From the cell containing the given text, extract its center point as [x, y] coordinate. 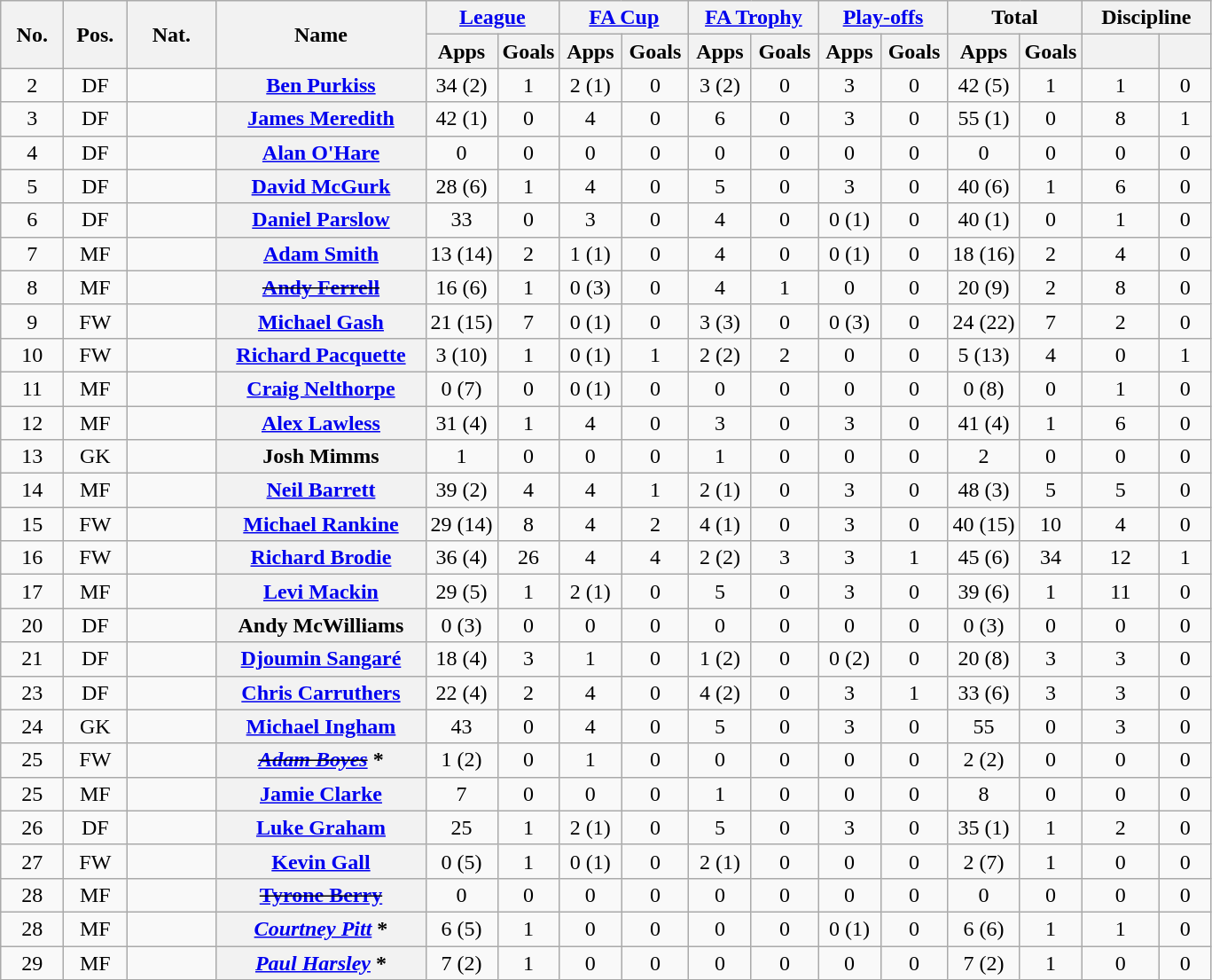
6 (6) [984, 929]
14 [32, 490]
Adam Smith [321, 254]
Djoumin Sangaré [321, 659]
48 (3) [984, 490]
1 (1) [590, 254]
42 (5) [984, 85]
13 [32, 457]
40 (15) [984, 524]
20 (9) [984, 287]
35 (1) [984, 827]
Andy Ferrell [321, 287]
55 [984, 726]
James Meredith [321, 119]
Paul Harsley * [321, 962]
0 (7) [461, 388]
Daniel Parslow [321, 220]
Play-offs [883, 18]
Tyrone Berry [321, 895]
Adam Boyes * [321, 760]
18 (4) [461, 659]
Levi Mackin [321, 592]
4 (1) [720, 524]
Kevin Gall [321, 861]
20 [32, 625]
36 (4) [461, 558]
13 (14) [461, 254]
42 (1) [461, 119]
Michael Ingham [321, 726]
40 (1) [984, 220]
No. [32, 35]
22 (4) [461, 693]
Jamie Clarke [321, 794]
Courtney Pitt * [321, 929]
16 [32, 558]
Michael Rankine [321, 524]
29 (14) [461, 524]
55 (1) [984, 119]
39 (6) [984, 592]
40 (6) [984, 186]
2 (7) [984, 861]
5 (13) [984, 355]
24 [32, 726]
Richard Brodie [321, 558]
Name [321, 35]
League [493, 18]
Alan O'Hare [321, 153]
41 (4) [984, 423]
Pos. [96, 35]
Total [1014, 18]
23 [32, 693]
Nat. [172, 35]
43 [461, 726]
FA Trophy [754, 18]
33 [461, 220]
David McGurk [321, 186]
29 [32, 962]
29 (5) [461, 592]
3 (10) [461, 355]
16 (6) [461, 287]
Ben Purkiss [321, 85]
Craig Nelthorpe [321, 388]
Neil Barrett [321, 490]
Andy McWilliams [321, 625]
Alex Lawless [321, 423]
21 (15) [461, 321]
3 (2) [720, 85]
45 (6) [984, 558]
9 [32, 321]
27 [32, 861]
31 (4) [461, 423]
34 [1051, 558]
34 (2) [461, 85]
4 (2) [720, 693]
3 (3) [720, 321]
0 (2) [849, 659]
6 (5) [461, 929]
21 [32, 659]
33 (6) [984, 693]
39 (2) [461, 490]
Josh Mimms [321, 457]
0 (8) [984, 388]
0 (5) [461, 861]
18 (16) [984, 254]
24 (22) [984, 321]
20 (8) [984, 659]
28 (6) [461, 186]
Discipline [1146, 18]
15 [32, 524]
17 [32, 592]
Chris Carruthers [321, 693]
Richard Pacquette [321, 355]
Michael Gash [321, 321]
Luke Graham [321, 827]
FA Cup [624, 18]
